Determine the [X, Y] coordinate at the center of the cell enclosing the given text.  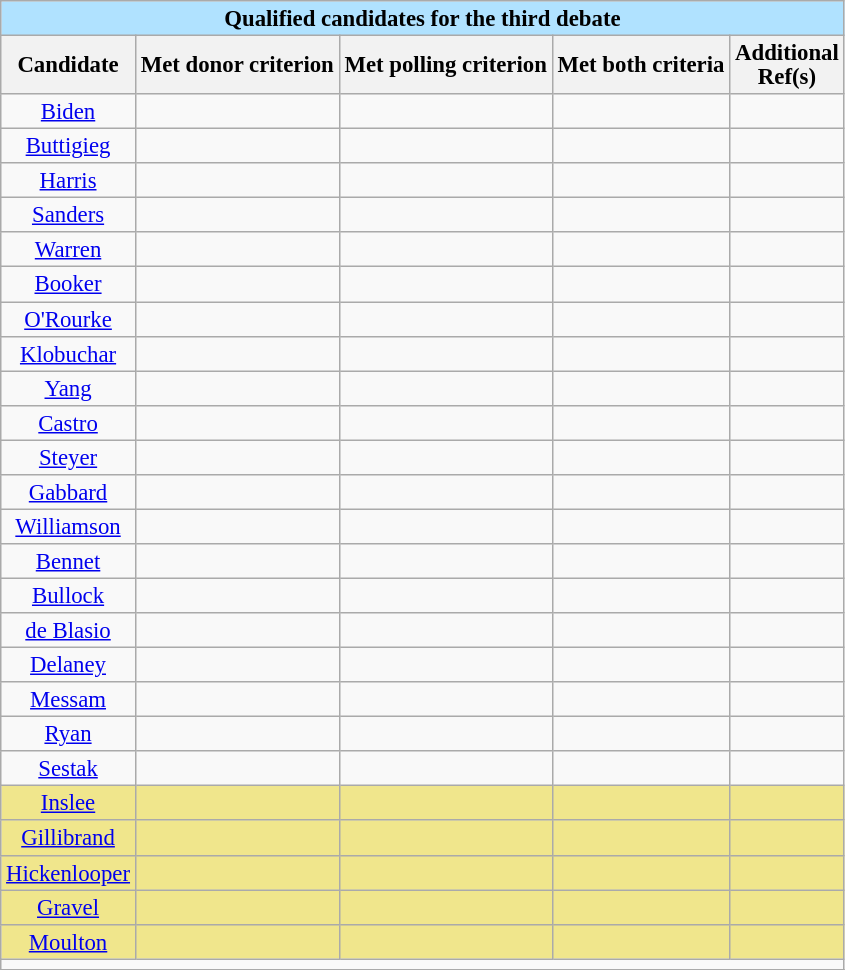
Warren [68, 250]
Williamson [68, 526]
de Blasio [68, 630]
Gabbard [68, 492]
Klobuchar [68, 354]
Ryan [68, 734]
Yang [68, 388]
Met donor criterion [237, 66]
Booker [68, 284]
Gillibrand [68, 838]
Met both criteria [641, 66]
Bullock [68, 596]
Met polling criterion [446, 66]
Castro [68, 422]
Steyer [68, 458]
Bennet [68, 562]
Sanders [68, 216]
Messam [68, 700]
Biden [68, 112]
Hickenlooper [68, 872]
Inslee [68, 804]
Delaney [68, 666]
AdditionalRef(s) [787, 66]
Sestak [68, 768]
O'Rourke [68, 320]
Moulton [68, 942]
Gravel [68, 908]
Candidate [68, 66]
Qualified candidates for the third debate [422, 18]
Buttigieg [68, 146]
Harris [68, 180]
